Scan for the cell matching the given text and deliver its (X, Y) coordinate at center. 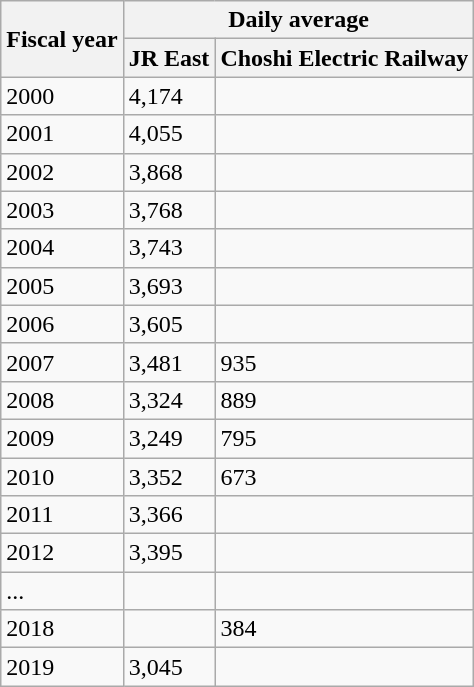
673 (344, 477)
3,868 (169, 172)
3,768 (169, 210)
2002 (62, 172)
3,249 (169, 438)
2003 (62, 210)
3,693 (169, 286)
384 (344, 629)
4,174 (169, 96)
2019 (62, 667)
... (62, 591)
Fiscal year (62, 39)
2009 (62, 438)
3,366 (169, 515)
2005 (62, 286)
935 (344, 362)
3,743 (169, 248)
JR East (169, 58)
2001 (62, 134)
2000 (62, 96)
3,352 (169, 477)
2012 (62, 553)
2007 (62, 362)
4,055 (169, 134)
3,395 (169, 553)
795 (344, 438)
2008 (62, 400)
Choshi Electric Railway (344, 58)
2018 (62, 629)
3,324 (169, 400)
2004 (62, 248)
889 (344, 400)
2011 (62, 515)
3,605 (169, 324)
2010 (62, 477)
Daily average (298, 20)
2006 (62, 324)
3,481 (169, 362)
3,045 (169, 667)
